Identify which cell holds the provided text, then report its (X, Y) central coordinate. 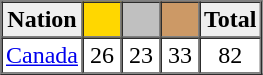
Total (230, 20)
Nation (42, 20)
33 (180, 56)
Canada (42, 56)
23 (140, 56)
82 (230, 56)
26 (102, 56)
